For the text-containing cell, return its midpoint in [x, y] coordinate format. 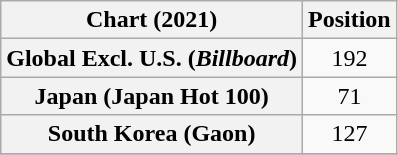
Global Excl. U.S. (Billboard) [152, 58]
South Korea (Gaon) [152, 134]
71 [350, 96]
192 [350, 58]
Japan (Japan Hot 100) [152, 96]
Position [350, 20]
127 [350, 134]
Chart (2021) [152, 20]
